Extract the [x, y] coordinate from the center of the cell holding the provided text.  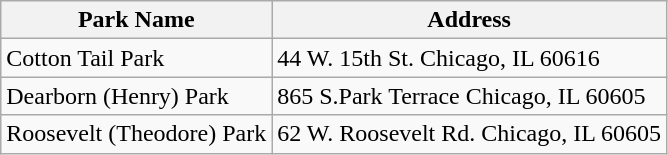
Cotton Tail Park [136, 58]
Park Name [136, 20]
44 W. 15th St. Chicago, IL 60616 [470, 58]
Address [470, 20]
Dearborn (Henry) Park [136, 96]
62 W. Roosevelt Rd. Chicago, IL 60605 [470, 134]
865 S.Park Terrace Chicago, IL 60605 [470, 96]
Roosevelt (Theodore) Park [136, 134]
